Provide the (x, y) coordinate of the cell's center where the given text is located.  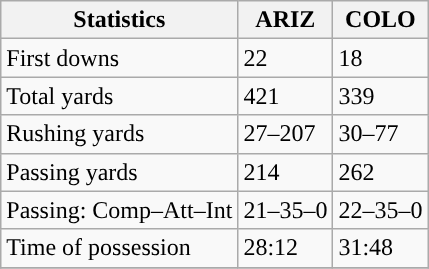
Passing: Comp–Att–Int (120, 210)
22 (286, 58)
Statistics (120, 20)
27–207 (286, 134)
ARIZ (286, 20)
421 (286, 96)
Total yards (120, 96)
21–35–0 (286, 210)
214 (286, 172)
30–77 (380, 134)
22–35–0 (380, 210)
COLO (380, 20)
28:12 (286, 248)
Rushing yards (120, 134)
Time of possession (120, 248)
18 (380, 58)
Passing yards (120, 172)
339 (380, 96)
31:48 (380, 248)
262 (380, 172)
First downs (120, 58)
